Search for the cell housing the specified text and yield its [X, Y] center coordinate. 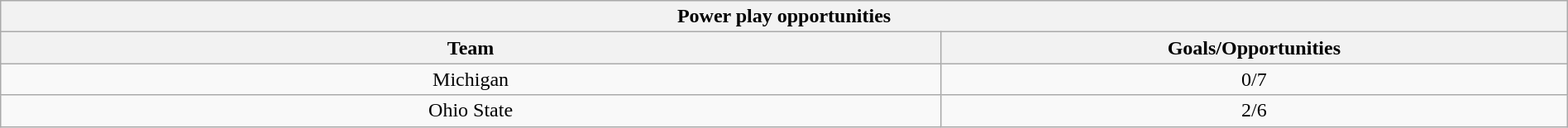
2/6 [1254, 111]
0/7 [1254, 79]
Michigan [471, 79]
Power play opportunities [784, 17]
Goals/Opportunities [1254, 48]
Ohio State [471, 111]
Team [471, 48]
